Search for the cell housing the specified text and yield its (x, y) center coordinate. 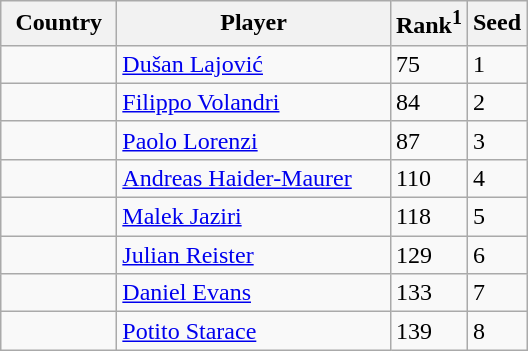
110 (428, 178)
Filippo Volandri (254, 102)
Andreas Haider-Maurer (254, 178)
Potito Starace (254, 331)
7 (496, 293)
75 (428, 64)
6 (496, 255)
139 (428, 331)
8 (496, 331)
Seed (496, 24)
133 (428, 293)
1 (496, 64)
Daniel Evans (254, 293)
5 (496, 217)
Julian Reister (254, 255)
2 (496, 102)
4 (496, 178)
87 (428, 140)
3 (496, 140)
84 (428, 102)
Player (254, 24)
118 (428, 217)
Paolo Lorenzi (254, 140)
Rank1 (428, 24)
Dušan Lajović (254, 64)
Country (59, 24)
129 (428, 255)
Malek Jaziri (254, 217)
